For the text-containing cell, return its midpoint in (x, y) coordinate format. 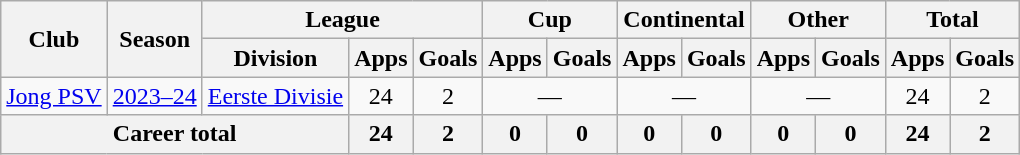
Cup (550, 20)
League (342, 20)
Continental (684, 20)
Total (952, 20)
Division (275, 58)
Career total (175, 134)
2023–24 (154, 96)
Season (154, 39)
Other (818, 20)
Jong PSV (54, 96)
Club (54, 39)
Eerste Divisie (275, 96)
